Identify which cell holds the provided text, then report its (X, Y) central coordinate. 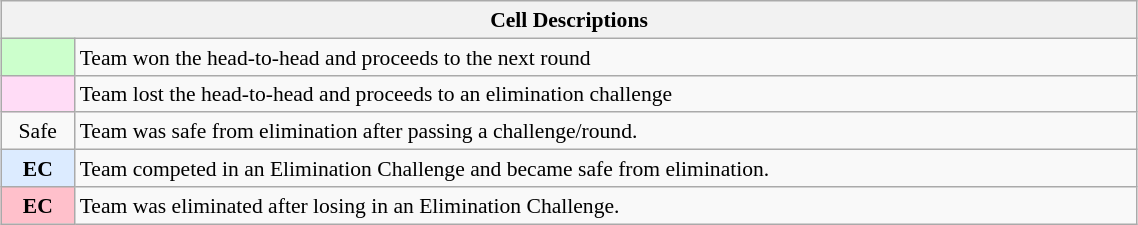
Team won the head-to-head and proceeds to the next round (606, 56)
Team lost the head-to-head and proceeds to an elimination challenge (606, 94)
Team was eliminated after losing in an Elimination Challenge. (606, 204)
Team competed in an Elimination Challenge and became safe from elimination. (606, 168)
Team was safe from elimination after passing a challenge/round. (606, 130)
Cell Descriptions (569, 20)
Safe (38, 130)
